Capture the cell that displays the provided text and extract its [X, Y] central coordinate. 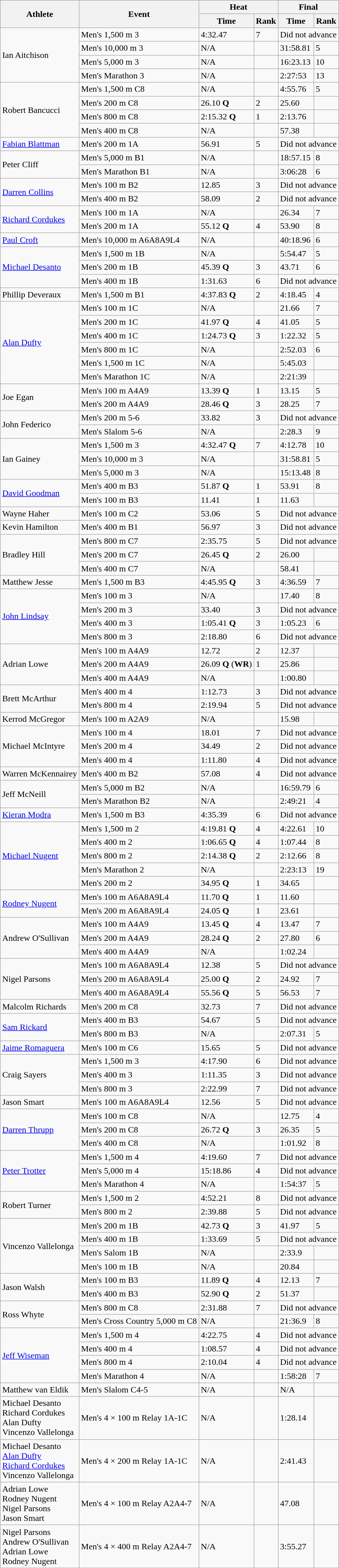
12.37 [296, 651]
16:23.13 [296, 62]
13 [326, 76]
Men's 100 m 1C [139, 308]
Men's 400 m B1 [139, 527]
Michael DesantoRichard CordukesAlan DuftyVincenzo Vallelonga [40, 1418]
33.82 [227, 418]
26.09 Q (WR) [227, 664]
Men's 100 m C8 [139, 1116]
4:32.47 Q [227, 445]
53.91 [296, 486]
53.90 [296, 226]
Richard Cordukes [40, 219]
Ross Whyte [40, 1314]
Michael DesantoAlan DuftyRichard CordukesVincenzo Vallelonga [40, 1461]
56.91 [227, 144]
55.12 Q [227, 226]
Ian Gainey [40, 459]
Men's 800 m B3 [139, 1034]
Men's 100 m C6 [139, 1048]
41.97 [296, 1225]
Men's 400 m C7 [139, 568]
1:07.44 [296, 842]
Men's Cross Country 5,000 m C8 [139, 1321]
2:18.80 [227, 637]
Men's 400 m 1C [139, 336]
1:33.69 [227, 1239]
34.49 [227, 746]
Craig Sayers [40, 1075]
2:07.31 [296, 1034]
Men's 200 m 4 [139, 746]
58.41 [296, 568]
28.24 Q [227, 938]
2:33.9 [296, 1253]
41.97 Q [227, 322]
2:41.43 [296, 1461]
45.39 Q [227, 267]
57.08 [227, 774]
15:18.86 [227, 1171]
4:19.60 [227, 1157]
Men's Slalom 5-6 [139, 432]
David Goodman [40, 493]
Men's 100 m B2 [139, 185]
25.86 [296, 664]
Phillip Deveraux [40, 295]
1:02.24 [296, 952]
Men's Marathon 2 [139, 870]
25.60 [296, 103]
52.90 Q [227, 1294]
25.00 Q [227, 979]
2:21:39 [296, 377]
Men's 100 m 1A [139, 213]
12.72 [227, 651]
Matthew Jesse [40, 582]
13.47 [296, 924]
2:39.88 [227, 1212]
12.75 [296, 1116]
4:55.76 [296, 89]
19 [326, 870]
57.38 [296, 130]
Men's 4 × 100 m Relay A2A4-7 [139, 1503]
1:58:28 [296, 1376]
13.45 Q [227, 924]
1:11.35 [227, 1075]
John Federico [40, 425]
28.25 [296, 404]
Vincenzo Vallelonga [40, 1246]
18.01 [227, 733]
Wayne Haher [40, 514]
2:13.76 [296, 117]
51.87 Q [227, 486]
Darren Thrupp [40, 1130]
3:06:28 [296, 172]
Joe Egan [40, 397]
27.80 [296, 938]
Warren McKennairey [40, 774]
2:15.32 Q [227, 117]
4:52.21 [227, 1198]
15.98 [296, 719]
Men's Slalom C4-5 [139, 1390]
Nigel ParsonsAndrew O'SullivanAdrian LoweRodney Nugent [40, 1546]
12.56 [227, 1102]
24.05 Q [227, 911]
4:45.95 Q [227, 582]
11.60 [296, 897]
Fabian Blattman [40, 144]
Final [308, 7]
3:55.27 [296, 1546]
1:05.41 Q [227, 623]
34.95 Q [227, 883]
Nigel Parsons [40, 979]
33.40 [227, 610]
1:06.65 Q [227, 842]
2:19.94 [227, 705]
Men's 100 m 1B [139, 1266]
12.38 [227, 965]
4:17.90 [227, 1061]
26.72 Q [227, 1130]
1:08.57 [227, 1349]
1:12.73 [227, 692]
Bradley Hill [40, 555]
9 [326, 432]
26.35 [296, 1130]
Men's Marathon B1 [139, 172]
4:36.59 [296, 582]
Men's 5,000 m B2 [139, 787]
Men's 400 m A6A8A9L4 [139, 993]
Men's Marathon 1C [139, 377]
1:28.14 [296, 1418]
Athlete [40, 14]
21:36.9 [296, 1321]
11.89 Q [227, 1280]
Rodney Nugent [40, 904]
Men's 100 m 4 [139, 733]
2:14.38 Q [227, 856]
Men's 5,000 m B1 [139, 158]
Men's 800 m 1C [139, 349]
Men's 100 m C2 [139, 514]
11.70 Q [227, 897]
John Lindsay [40, 616]
Jeff McNeill [40, 794]
Men's 200 m 1C [139, 322]
54.67 [227, 1020]
Ian Aitchison [40, 55]
Michael Nugent [40, 856]
Men's 4 × 100 m Relay 1A-1C [139, 1418]
40:18.96 [296, 240]
55.56 Q [227, 993]
12.85 [227, 185]
Men's 200 m 3 [139, 610]
Event [139, 14]
Kerrod McGregor [40, 719]
4:32.47 [227, 35]
5:54.47 [296, 254]
Malcolm Richards [40, 1006]
Michael Desanto [40, 267]
26.10 Q [227, 103]
1:22.32 [296, 336]
26.00 [296, 555]
2:49:21 [296, 801]
Men's 1,500 m 1C [139, 363]
4:22.61 [296, 828]
2:27:53 [296, 76]
Men's 1,500 m B1 [139, 295]
4:12.78 [296, 445]
Men's 200 m C7 [139, 555]
Andrew O'Sullivan [40, 938]
1:00.80 [296, 678]
Men's 200 m 2 [139, 883]
Robert Turner [40, 1205]
Jeff Wiseman [40, 1355]
2:23:13 [296, 870]
28.46 Q [227, 404]
4:19.81 Q [227, 828]
23.61 [296, 911]
4:35.39 [227, 815]
53.06 [227, 514]
2:12.66 [296, 856]
1:24.73 Q [227, 336]
1:11.80 [227, 760]
Men's 800 m C7 [139, 541]
1:05.23 [296, 623]
51.37 [296, 1294]
34.65 [296, 883]
1:01.92 [296, 1143]
Adrian Lowe [40, 664]
26.45 Q [227, 555]
Matthew van Eldik [40, 1390]
15.65 [227, 1048]
Men's 10,000 m A6A8A9L4 [139, 240]
Men's Marathon 3 [139, 76]
Jason Walsh [40, 1287]
Men's 4 × 400 m Relay A2A4-7 [139, 1546]
Sam Rickard [40, 1027]
18:57.15 [296, 158]
Peter Trotter [40, 1171]
2:10.04 [227, 1362]
13.15 [296, 390]
2:52.03 [296, 349]
Adrian LoweRodney NugentNigel ParsonsJason Smart [40, 1503]
Alan Dufty [40, 342]
Men's 5,000 m 4 [139, 1171]
Men's 4 × 200 m Relay 1A-1C [139, 1461]
2:35.75 [227, 541]
Men's 1,500 m C8 [139, 89]
2:22.99 [227, 1089]
Paul Croft [40, 240]
Jason Smart [40, 1102]
1:31.63 [227, 281]
4:37.83 Q [227, 295]
Heat [239, 7]
11.41 [227, 500]
Kieran Modra [40, 815]
15:13.48 [296, 473]
11.63 [296, 500]
12.13 [296, 1280]
2:28.3 [296, 432]
4:18.45 [296, 295]
13.39 Q [227, 390]
Michael McIntyre [40, 746]
1:54:37 [296, 1184]
20.84 [296, 1266]
58.09 [227, 199]
24.92 [296, 979]
Men's 200 m 5-6 [139, 418]
43.71 [296, 267]
56.97 [227, 527]
Robert Bancucci [40, 110]
41.05 [296, 322]
Brett McArthur [40, 698]
Kevin Hamilton [40, 527]
21.66 [296, 308]
Men's 1,500 m 1B [139, 254]
47.08 [296, 1503]
42.73 Q [227, 1225]
32.73 [227, 1006]
Men's 100 m 3 [139, 596]
Darren Collins [40, 192]
Peter Cliff [40, 164]
16:59.79 [296, 787]
26.34 [296, 213]
4:22.75 [227, 1335]
Men's 100 m A2A9 [139, 719]
Men's 400 m 2 [139, 842]
Men's Marathon B2 [139, 801]
17.40 [296, 596]
Jaime Romaguera [40, 1048]
2:31.88 [227, 1308]
5:45.03 [296, 363]
Men's Salom 1B [139, 1253]
56.53 [296, 993]
